Determine the [x, y] coordinate at the center of the cell enclosing the given text.  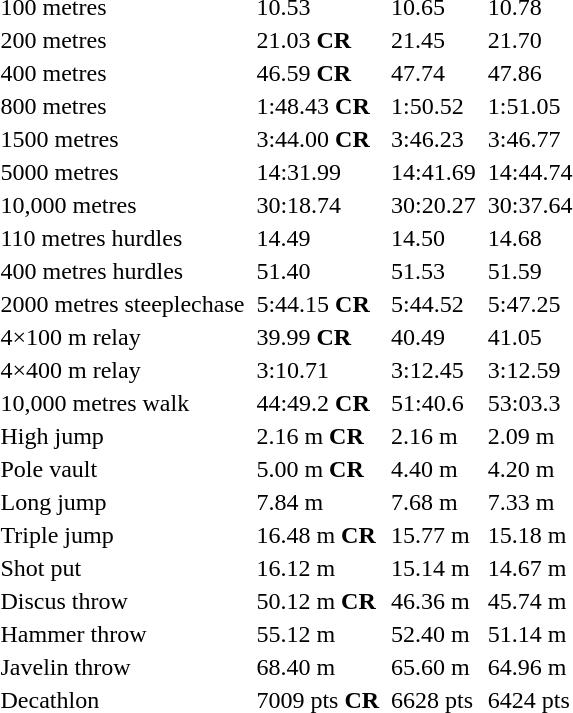
5:44.15 CR [318, 304]
14.50 [434, 238]
51.53 [434, 271]
47.74 [434, 73]
40.49 [434, 337]
46.36 m [434, 601]
3:46.23 [434, 139]
51:40.6 [434, 403]
15.14 m [434, 568]
55.12 m [318, 634]
14.49 [318, 238]
1:48.43 CR [318, 106]
68.40 m [318, 667]
46.59 CR [318, 73]
5:44.52 [434, 304]
3:10.71 [318, 370]
3:12.45 [434, 370]
3:44.00 CR [318, 139]
14:41.69 [434, 172]
4.40 m [434, 469]
30:18.74 [318, 205]
52.40 m [434, 634]
16.12 m [318, 568]
21.45 [434, 40]
39.99 CR [318, 337]
16.48 m CR [318, 535]
65.60 m [434, 667]
5.00 m CR [318, 469]
2.16 m CR [318, 436]
14:31.99 [318, 172]
44:49.2 CR [318, 403]
7.84 m [318, 502]
50.12 m CR [318, 601]
1:50.52 [434, 106]
15.77 m [434, 535]
7.68 m [434, 502]
21.03 CR [318, 40]
51.40 [318, 271]
2.16 m [434, 436]
30:20.27 [434, 205]
